Return [x, y] of the center of cell containing provided text 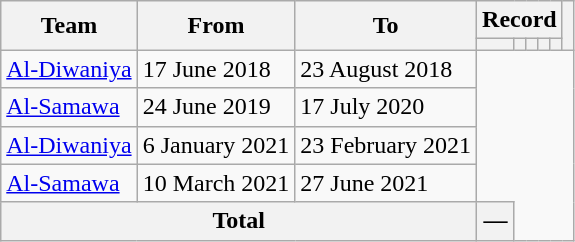
23 February 2021 [386, 145]
10 March 2021 [216, 183]
Record [520, 20]
Team [69, 26]
23 August 2018 [386, 69]
To [386, 26]
— [496, 221]
From [216, 26]
17 July 2020 [386, 107]
27 June 2021 [386, 183]
17 June 2018 [216, 69]
6 January 2021 [216, 145]
24 June 2019 [216, 107]
Total [239, 221]
